Return the (x, y) coordinate for the center point of the cell that contains the specified text.  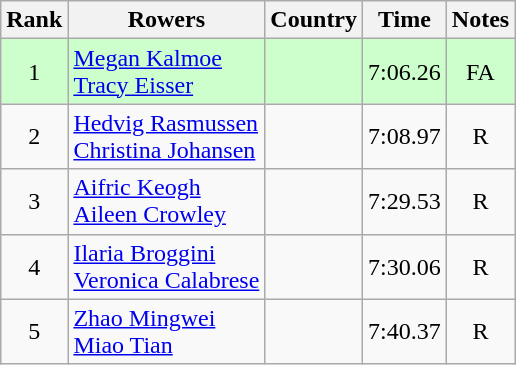
FA (480, 72)
5 (34, 332)
Hedvig RasmussenChristina Johansen (166, 136)
Time (405, 20)
7:30.06 (405, 266)
Zhao MingweiMiao Tian (166, 332)
Ilaria BrogginiVeronica Calabrese (166, 266)
2 (34, 136)
Megan KalmoeTracy Eisser (166, 72)
Notes (480, 20)
7:29.53 (405, 202)
7:08.97 (405, 136)
Rank (34, 20)
1 (34, 72)
7:40.37 (405, 332)
4 (34, 266)
3 (34, 202)
Country (314, 20)
Rowers (166, 20)
Aifric KeoghAileen Crowley (166, 202)
7:06.26 (405, 72)
